For the text-containing cell, return its midpoint in (X, Y) coordinate format. 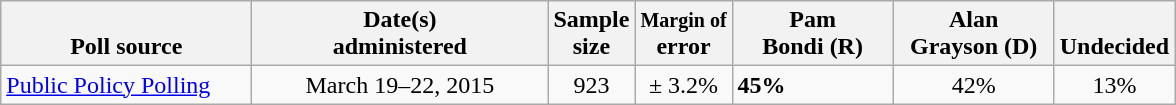
Date(s)administered (400, 34)
Public Policy Polling (126, 85)
13% (1114, 85)
923 (592, 85)
PamBondi (R) (812, 34)
± 3.2% (684, 85)
AlanGrayson (D) (974, 34)
March 19–22, 2015 (400, 85)
Undecided (1114, 34)
Poll source (126, 34)
42% (974, 85)
Margin oferror (684, 34)
45% (812, 85)
Samplesize (592, 34)
